Extract the [x, y] coordinate from the center of the cell holding the provided text.  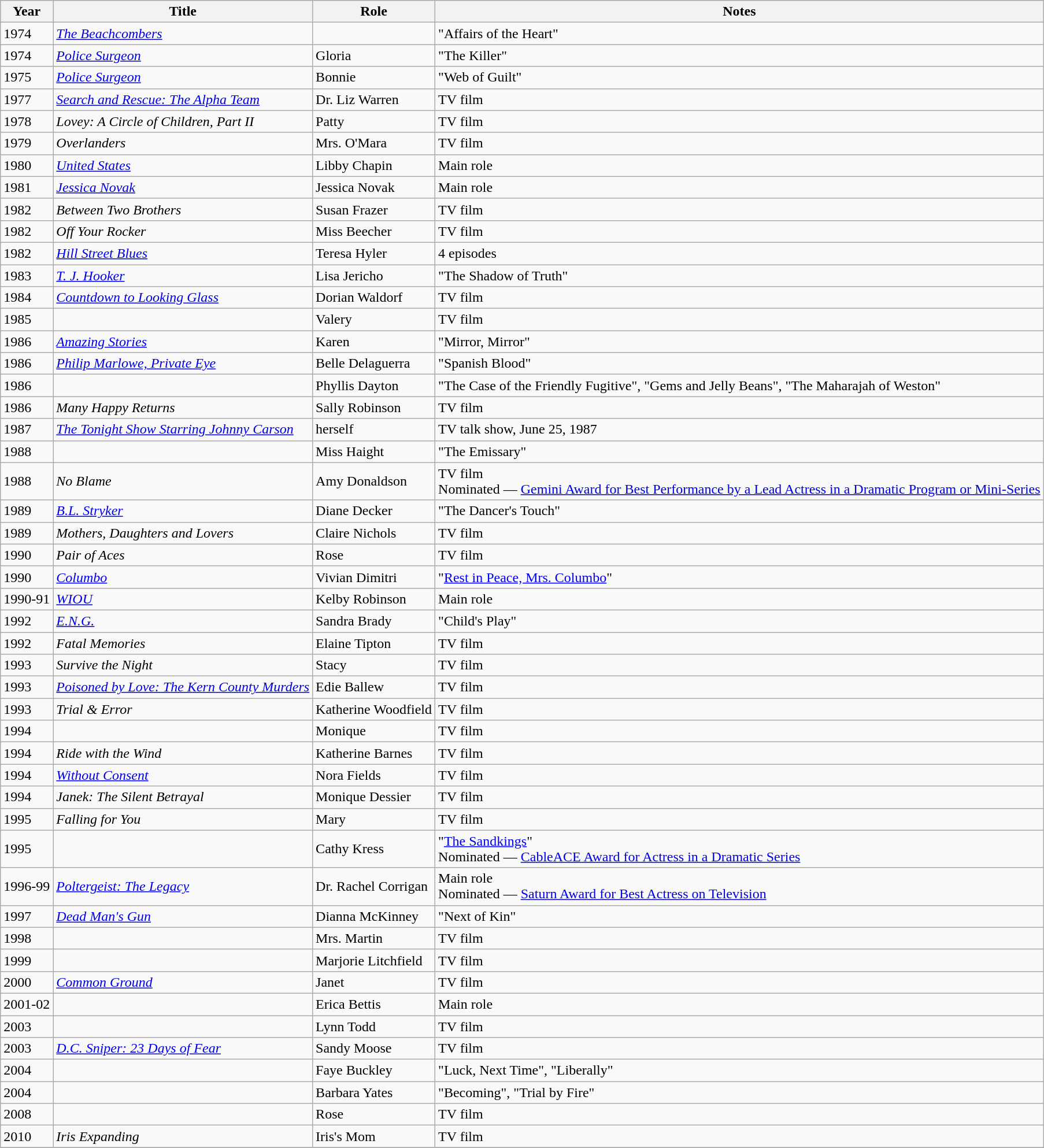
Iris Expanding [183, 1136]
herself [374, 429]
Role [374, 12]
Between Two Brothers [183, 209]
"Spanish Blood" [740, 364]
Survive the Night [183, 665]
Phyllis Dayton [374, 386]
1990-91 [27, 599]
Monique [374, 731]
T. J. Hooker [183, 276]
"Mirror, Mirror" [740, 342]
Erica Bettis [374, 1004]
Gloria [374, 55]
2010 [27, 1136]
Overlanders [183, 143]
1998 [27, 938]
Falling for You [183, 819]
Marjorie Litchfield [374, 960]
The Tonight Show Starring Johnny Carson [183, 429]
Dorian Waldorf [374, 298]
Janek: The Silent Betrayal [183, 797]
1978 [27, 121]
Belle Delaguerra [374, 364]
1985 [27, 320]
"Web of Guilt" [740, 77]
Sandy Moose [374, 1049]
Miss Haight [374, 451]
Claire Nichols [374, 533]
Dianna McKinney [374, 916]
"The Killer" [740, 55]
Trial & Error [183, 709]
2000 [27, 982]
E.N.G. [183, 621]
Poisoned by Love: The Kern County Murders [183, 687]
Poltergeist: The Legacy [183, 887]
1975 [27, 77]
Lynn Todd [374, 1026]
TV filmNominated — Gemini Award for Best Performance by a Lead Actress in a Dramatic Program or Mini-Series [740, 481]
1980 [27, 165]
Fatal Memories [183, 643]
1997 [27, 916]
Teresa Hyler [374, 253]
Barbara Yates [374, 1093]
Dr. Liz Warren [374, 99]
2001-02 [27, 1004]
"Affairs of the Heart" [740, 34]
Nora Fields [374, 775]
United States [183, 165]
Dead Man's Gun [183, 916]
Faye Buckley [374, 1071]
Ride with the Wind [183, 753]
1987 [27, 429]
Katherine Woodfield [374, 709]
Common Ground [183, 982]
Janet [374, 982]
Countdown to Looking Glass [183, 298]
1981 [27, 187]
Amazing Stories [183, 342]
"Child's Play" [740, 621]
Mrs. O'Mara [374, 143]
Miss Beecher [374, 231]
Lovey: A Circle of Children, Part II [183, 121]
Bonnie [374, 77]
1983 [27, 276]
Karen [374, 342]
D.C. Sniper: 23 Days of Fear [183, 1049]
Vivian Dimitri [374, 577]
Stacy [374, 665]
Columbo [183, 577]
Valery [374, 320]
Iris's Mom [374, 1136]
"The Case of the Friendly Fugitive", "Gems and Jelly Beans", "The Maharajah of Weston" [740, 386]
TV talk show, June 25, 1987 [740, 429]
Libby Chapin [374, 165]
The Beachcombers [183, 34]
Edie Ballew [374, 687]
"The Dancer's Touch" [740, 511]
Katherine Barnes [374, 753]
Mrs. Martin [374, 938]
Year [27, 12]
Amy Donaldson [374, 481]
1984 [27, 298]
Susan Frazer [374, 209]
Patty [374, 121]
4 episodes [740, 253]
Without Consent [183, 775]
"The Emissary" [740, 451]
B.L. Stryker [183, 511]
1999 [27, 960]
"The Sandkings"Nominated — CableACE Award for Actress in a Dramatic Series [740, 849]
1996-99 [27, 887]
2008 [27, 1114]
Dr. Rachel Corrigan [374, 887]
Main roleNominated — Saturn Award for Best Actress on Television [740, 887]
Sally Robinson [374, 408]
Notes [740, 12]
"Becoming", "Trial by Fire" [740, 1093]
Hill Street Blues [183, 253]
Elaine Tipton [374, 643]
Cathy Kress [374, 849]
Pair of Aces [183, 555]
"Luck, Next Time", "Liberally" [740, 1071]
Mary [374, 819]
Many Happy Returns [183, 408]
No Blame [183, 481]
"Rest in Peace, Mrs. Columbo" [740, 577]
Mothers, Daughters and Lovers [183, 533]
WIOU [183, 599]
Search and Rescue: The Alpha Team [183, 99]
1979 [27, 143]
Philip Marlowe, Private Eye [183, 364]
"Next of Kin" [740, 916]
Sandra Brady [374, 621]
Title [183, 12]
Monique Dessier [374, 797]
Kelby Robinson [374, 599]
"The Shadow of Truth" [740, 276]
Diane Decker [374, 511]
Off Your Rocker [183, 231]
Lisa Jericho [374, 276]
1977 [27, 99]
